Capture the cell that displays the provided text and extract its (X, Y) central coordinate. 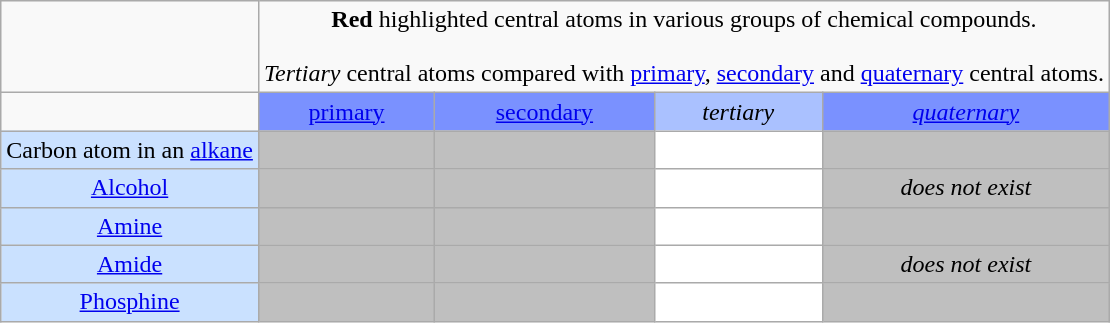
Phosphine (130, 302)
Alcohol (130, 188)
tertiary (738, 112)
quaternary (966, 112)
primary (346, 112)
Amide (130, 264)
Amine (130, 226)
secondary (544, 112)
Carbon atom in an alkane (130, 150)
